Determine the [X, Y] coordinate at the center of the cell enclosing the given text.  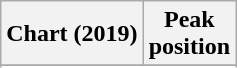
Peakposition [189, 34]
Chart (2019) [72, 34]
